Provide the (X, Y) coordinate of the cell's center where the given text is located.  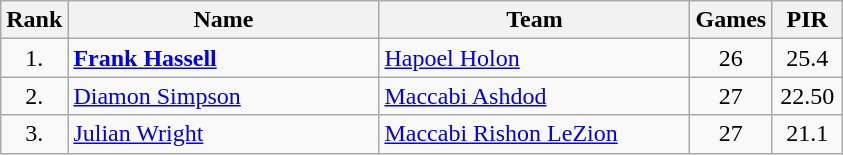
21.1 (808, 134)
2. (34, 96)
25.4 (808, 58)
1. (34, 58)
26 (731, 58)
Games (731, 20)
Name (224, 20)
Team (534, 20)
PIR (808, 20)
Julian Wright (224, 134)
Hapoel Holon (534, 58)
Diamon Simpson (224, 96)
22.50 (808, 96)
3. (34, 134)
Frank Hassell (224, 58)
Maccabi Rishon LeZion (534, 134)
Maccabi Ashdod (534, 96)
Rank (34, 20)
